Search for the cell housing the specified text and yield its [x, y] center coordinate. 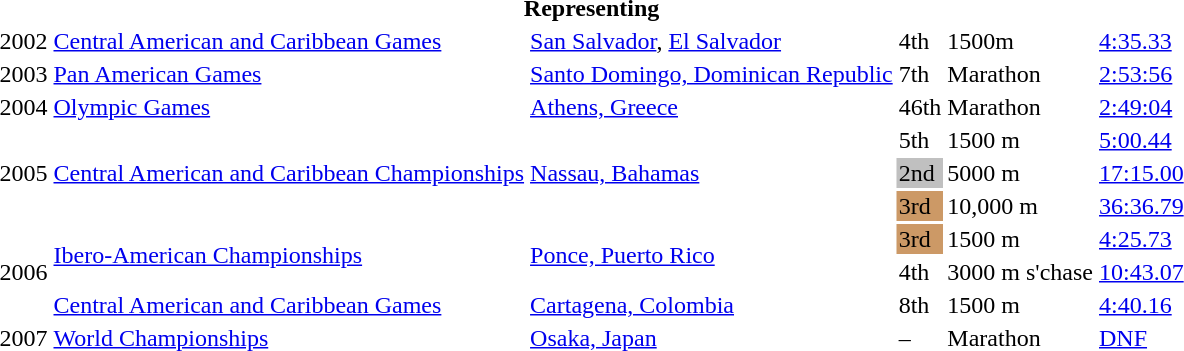
San Salvador, El Salvador [712, 41]
Nassau, Bahamas [712, 173]
10,000 m [1020, 206]
5000 m [1020, 173]
5th [920, 140]
Pan American Games [289, 74]
Cartagena, Colombia [712, 305]
Athens, Greece [712, 107]
46th [920, 107]
8th [920, 305]
3000 m s'chase [1020, 272]
2nd [920, 173]
Ponce, Puerto Rico [712, 256]
Ibero-American Championships [289, 256]
Olympic Games [289, 107]
1500m [1020, 41]
7th [920, 74]
Santo Domingo, Dominican Republic [712, 74]
Central American and Caribbean Championships [289, 173]
